From the cell containing the given text, extract its center point as [x, y] coordinate. 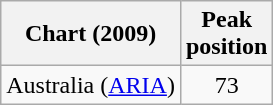
73 [226, 85]
Peakposition [226, 34]
Australia (ARIA) [91, 85]
Chart (2009) [91, 34]
